Scan for the cell matching the given text and deliver its [X, Y] coordinate at center. 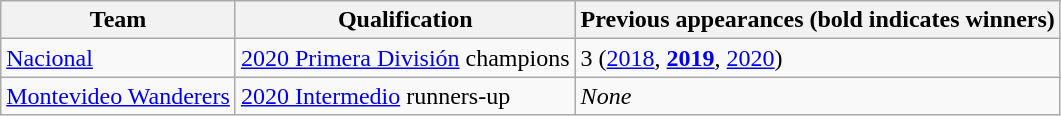
2020 Intermedio runners-up [405, 96]
Nacional [118, 58]
Previous appearances (bold indicates winners) [818, 20]
Team [118, 20]
3 (2018, 2019, 2020) [818, 58]
Qualification [405, 20]
Montevideo Wanderers [118, 96]
None [818, 96]
2020 Primera División champions [405, 58]
